Identify which cell holds the provided text, then report its (x, y) central coordinate. 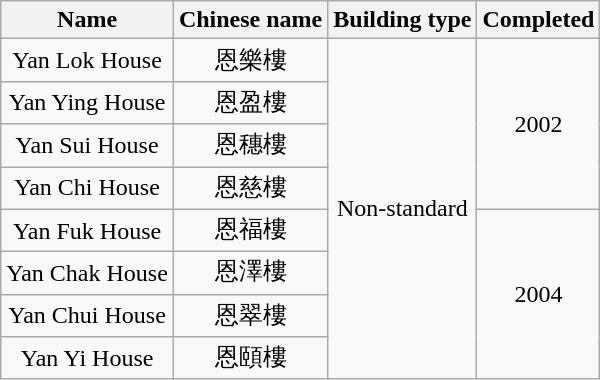
Completed (538, 20)
恩翠樓 (250, 316)
Yan Lok House (88, 60)
Yan Sui House (88, 146)
恩樂樓 (250, 60)
Building type (402, 20)
恩頤樓 (250, 358)
Name (88, 20)
恩穗樓 (250, 146)
恩福樓 (250, 230)
恩盈樓 (250, 102)
Yan Chak House (88, 274)
Yan Yi House (88, 358)
Yan Ying House (88, 102)
Yan Chi House (88, 188)
恩慈樓 (250, 188)
Chinese name (250, 20)
Yan Chui House (88, 316)
Non-standard (402, 209)
恩澤樓 (250, 274)
2002 (538, 124)
2004 (538, 294)
Yan Fuk House (88, 230)
